Locate the cell with the specified text and output its [x, y] center coordinate. 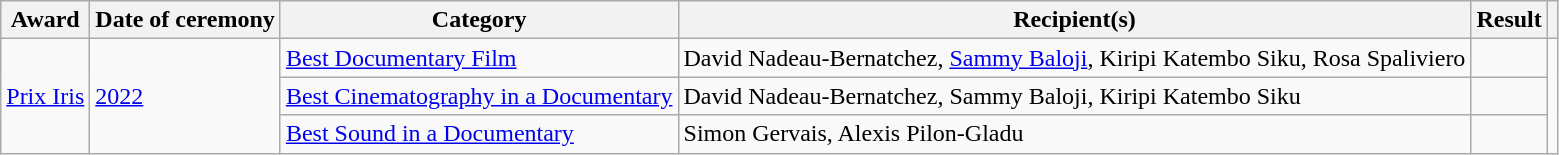
Best Sound in a Documentary [479, 134]
2022 [186, 96]
Date of ceremony [186, 20]
Best Cinematography in a Documentary [479, 96]
Result [1509, 20]
David Nadeau-Bernatchez, Sammy Baloji, Kiripi Katembo Siku, Rosa Spaliviero [1074, 58]
Prix Iris [46, 96]
Best Documentary Film [479, 58]
Recipient(s) [1074, 20]
Category [479, 20]
Award [46, 20]
David Nadeau-Bernatchez, Sammy Baloji, Kiripi Katembo Siku [1074, 96]
Simon Gervais, Alexis Pilon-Gladu [1074, 134]
